Identify which cell holds the provided text, then report its (X, Y) central coordinate. 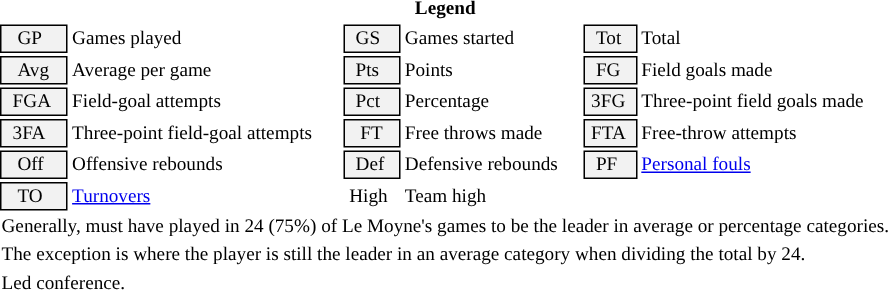
Free throws made (492, 133)
GP (34, 38)
TO (34, 196)
High (372, 196)
Pct (372, 102)
Pts (372, 70)
Games played (206, 38)
FGA (34, 102)
Team high (492, 196)
FG (610, 70)
Avg (34, 70)
Games started (492, 38)
FT (372, 133)
Average per game (206, 70)
Field-goal attempts (206, 102)
Points (492, 70)
Defensive rebounds (492, 164)
Off (34, 164)
3FA (34, 133)
PF (610, 164)
Turnovers (206, 196)
Tot (610, 38)
3FG (610, 102)
GS (372, 38)
Percentage (492, 102)
Def (372, 164)
Offensive rebounds (206, 164)
Three-point field-goal attempts (206, 133)
FTA (610, 133)
